Detect which cell encompasses the target text, then output its (X, Y) center coordinate. 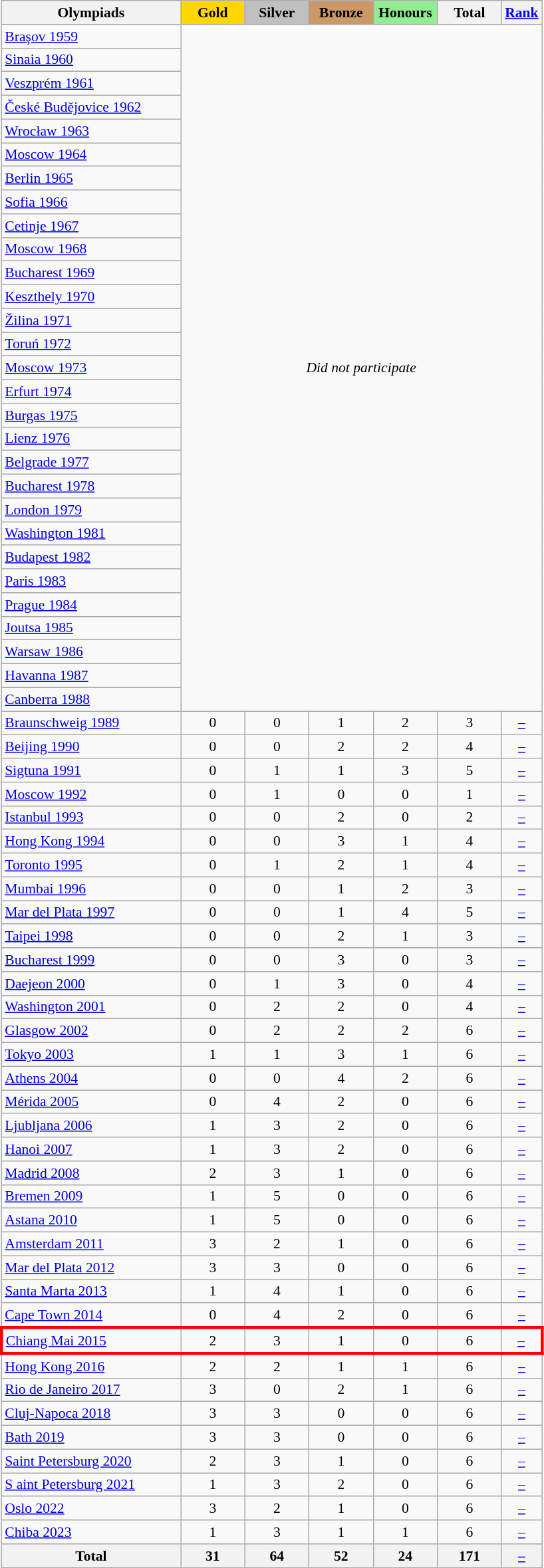
Gold (213, 13)
Istanbul 1993 (90, 818)
Toruń 1972 (90, 344)
Prague 1984 (90, 605)
Bucharest 1978 (90, 487)
Rio de Janeiro 2017 (90, 1390)
Hong Kong 2016 (90, 1365)
Cape Town 2014 (90, 1316)
Moscow 1973 (90, 368)
Mar del Plata 2012 (90, 1268)
Honours (406, 13)
Silver (277, 13)
Moscow 1992 (90, 794)
Oslo 2022 (90, 1509)
Erfurt 1974 (90, 392)
Belgrade 1977 (90, 463)
České Budějovice 1962 (90, 108)
Taipei 1998 (90, 937)
Chiba 2023 (90, 1532)
Madrid 2008 (90, 1173)
Bucharest 1999 (90, 960)
Athens 2004 (90, 1078)
Glasgow 2002 (90, 1031)
Beijing 1990 (90, 747)
Žilina 1971 (90, 320)
Burgas 1975 (90, 415)
Warsaw 1986 (90, 652)
24 (406, 1556)
Hanoi 2007 (90, 1149)
Hong Kong 1994 (90, 841)
Havanna 1987 (90, 676)
Washington 2001 (90, 1007)
S aint Petersburg 2021 (90, 1485)
Mar del Plata 1997 (90, 913)
Joutsa 1985 (90, 628)
Amsterdam 2011 (90, 1244)
Mérida 2005 (90, 1102)
Sinaia 1960 (90, 60)
Tokyo 2003 (90, 1055)
Chiang Mai 2015 (90, 1341)
31 (213, 1556)
Cetinje 1967 (90, 226)
52 (342, 1556)
Santa Marta 2013 (90, 1291)
Olympiads (90, 13)
171 (470, 1556)
Rank (521, 13)
64 (277, 1556)
Toronto 1995 (90, 865)
Ljubljana 2006 (90, 1126)
Sigtuna 1991 (90, 770)
Moscow 1964 (90, 155)
Cluj-Napoca 2018 (90, 1414)
Veszprém 1961 (90, 84)
Astana 2010 (90, 1220)
Lienz 1976 (90, 439)
Wrocław 1963 (90, 131)
Daejeon 2000 (90, 984)
Washington 1981 (90, 534)
Braunschweig 1989 (90, 723)
Did not participate (362, 368)
Budapest 1982 (90, 558)
Keszthely 1970 (90, 297)
Paris 1983 (90, 581)
Saint Petersburg 2020 (90, 1461)
Bremen 2009 (90, 1196)
Berlin 1965 (90, 179)
Bath 2019 (90, 1438)
Bronze (342, 13)
Braşov 1959 (90, 37)
Moscow 1968 (90, 249)
Sofia 1966 (90, 202)
London 1979 (90, 510)
Bucharest 1969 (90, 273)
Canberra 1988 (90, 699)
Mumbai 1996 (90, 889)
